Output the [x, y] coordinate of the center of the cell containing the given text.  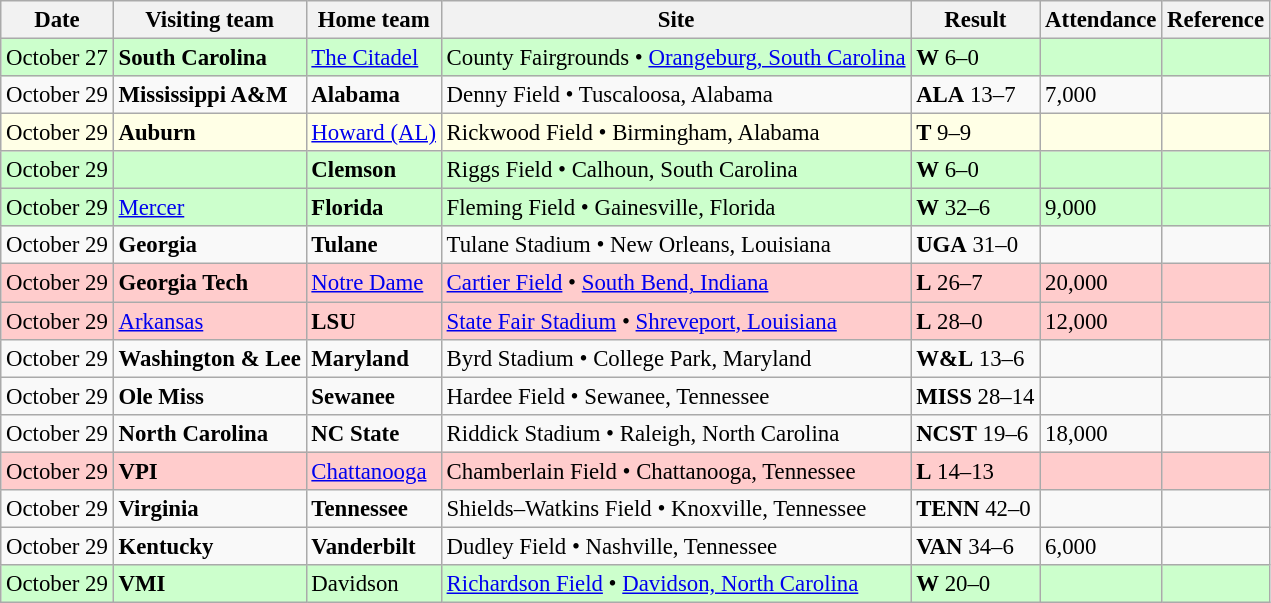
October 27 [57, 58]
Denny Field • Tuscaloosa, Alabama [676, 95]
Arkansas [210, 321]
Washington & Lee [210, 358]
UGA 31–0 [976, 245]
Florida [374, 208]
T 9–9 [976, 133]
Sewanee [374, 396]
6,000 [1101, 546]
Byrd Stadium • College Park, Maryland [676, 358]
Hardee Field • Sewanee, Tennessee [676, 396]
Notre Dame [374, 283]
Date [57, 20]
Result [976, 20]
Georgia Tech [210, 283]
W&L 13–6 [976, 358]
LSU [374, 321]
Mercer [210, 208]
County Fairgrounds • Orangeburg, South Carolina [676, 58]
Vanderbilt [374, 546]
NC State [374, 433]
Alabama [374, 95]
Rickwood Field • Birmingham, Alabama [676, 133]
North Carolina [210, 433]
Auburn [210, 133]
Cartier Field • South Bend, Indiana [676, 283]
Howard (AL) [374, 133]
Clemson [374, 170]
VAN 34–6 [976, 546]
Tennessee [374, 509]
State Fair Stadium • Shreveport, Louisiana [676, 321]
L 26–7 [976, 283]
L 28–0 [976, 321]
MISS 28–14 [976, 396]
Fleming Field • Gainesville, Florida [676, 208]
ALA 13–7 [976, 95]
VMI [210, 584]
Richardson Field • Davidson, North Carolina [676, 584]
VPI [210, 471]
W 20–0 [976, 584]
L 14–13 [976, 471]
7,000 [1101, 95]
Davidson [374, 584]
Dudley Field • Nashville, Tennessee [676, 546]
South Carolina [210, 58]
9,000 [1101, 208]
18,000 [1101, 433]
Ole Miss [210, 396]
12,000 [1101, 321]
20,000 [1101, 283]
Attendance [1101, 20]
Shields–Watkins Field • Knoxville, Tennessee [676, 509]
W 32–6 [976, 208]
Site [676, 20]
TENN 42–0 [976, 509]
The Citadel [374, 58]
Riggs Field • Calhoun, South Carolina [676, 170]
Mississippi A&M [210, 95]
NCST 19–6 [976, 433]
Riddick Stadium • Raleigh, North Carolina [676, 433]
Tulane Stadium • New Orleans, Louisiana [676, 245]
Kentucky [210, 546]
Chamberlain Field • Chattanooga, Tennessee [676, 471]
Reference [1216, 20]
Visiting team [210, 20]
Home team [374, 20]
Maryland [374, 358]
Virginia [210, 509]
Chattanooga [374, 471]
Georgia [210, 245]
Tulane [374, 245]
